Search for the cell housing the specified text and yield its [x, y] center coordinate. 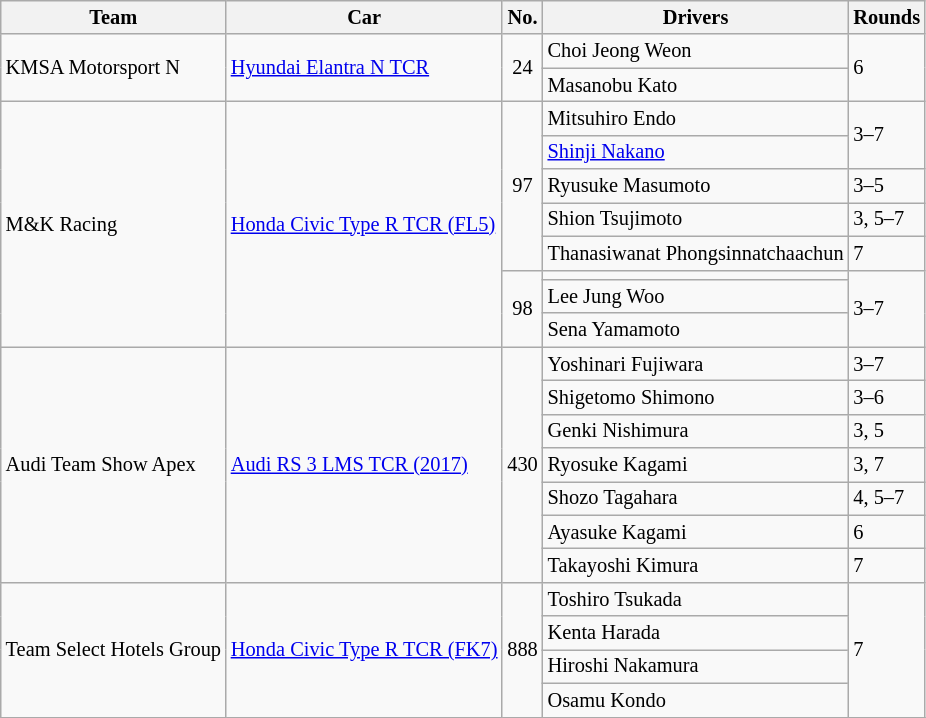
Team [114, 17]
Mitsuhiro Endo [696, 118]
Hyundai Elantra N TCR [364, 68]
430 [522, 465]
Car [364, 17]
Thanasiwanat Phongsinnatchaachun [696, 253]
Masanobu Kato [696, 85]
Ayasuke Kagami [696, 532]
97 [522, 185]
3, 5 [886, 431]
Shinji Nakano [696, 152]
Drivers [696, 17]
888 [522, 650]
3–5 [886, 186]
Rounds [886, 17]
Honda Civic Type R TCR (FK7) [364, 650]
3, 5–7 [886, 219]
KMSA Motorsport N [114, 68]
Ryosuke Kagami [696, 465]
M&K Racing [114, 224]
Osamu Kondo [696, 700]
Shozo Tagahara [696, 498]
Team Select Hotels Group [114, 650]
3, 7 [886, 465]
Kenta Harada [696, 633]
Shigetomo Shimono [696, 397]
Ryusuke Masumoto [696, 186]
98 [522, 308]
3–6 [886, 397]
Choi Jeong Weon [696, 51]
No. [522, 17]
4, 5–7 [886, 498]
Lee Jung Woo [696, 296]
Genki Nishimura [696, 431]
Toshiro Tsukada [696, 599]
Audi RS 3 LMS TCR (2017) [364, 465]
Sena Yamamoto [696, 330]
Hiroshi Nakamura [696, 666]
Audi Team Show Apex [114, 465]
Honda Civic Type R TCR (FL5) [364, 224]
Shion Tsujimoto [696, 219]
Takayoshi Kimura [696, 565]
24 [522, 68]
Yoshinari Fujiwara [696, 364]
